Capture the cell that displays the provided text and extract its [x, y] central coordinate. 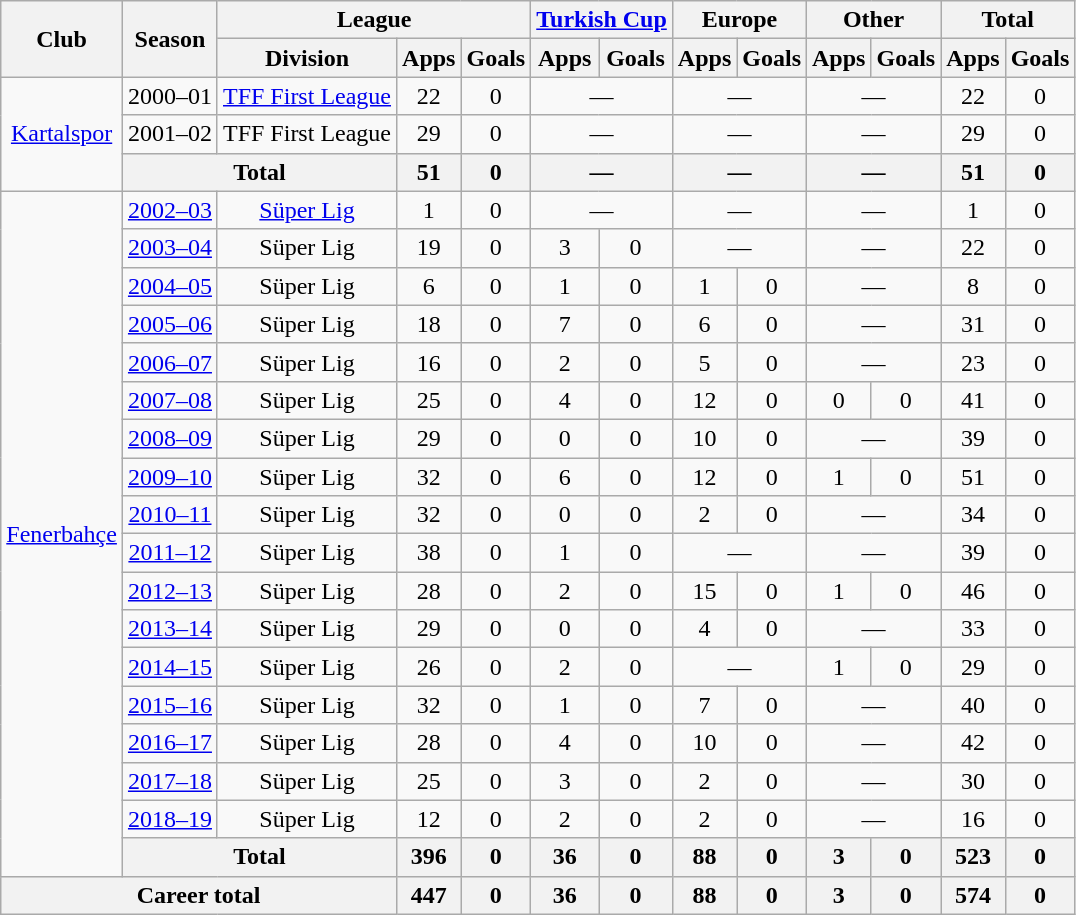
2015–16 [170, 705]
2012–13 [170, 591]
Kartalspor [62, 134]
46 [973, 591]
2018–19 [170, 819]
40 [973, 705]
Europe [739, 20]
574 [973, 895]
Division [306, 58]
396 [429, 857]
2006–07 [170, 362]
523 [973, 857]
Other [874, 20]
2002–03 [170, 210]
2009–10 [170, 477]
41 [973, 400]
2003–04 [170, 248]
2005–06 [170, 324]
2013–14 [170, 629]
26 [429, 667]
38 [429, 553]
Turkish Cup [602, 20]
Club [62, 39]
5 [704, 362]
23 [973, 362]
Season [170, 39]
31 [973, 324]
42 [973, 743]
8 [973, 286]
33 [973, 629]
2007–08 [170, 400]
Career total [199, 895]
2010–11 [170, 515]
34 [973, 515]
2004–05 [170, 286]
18 [429, 324]
2016–17 [170, 743]
Fenerbahçe [62, 534]
15 [704, 591]
2008–09 [170, 438]
2014–15 [170, 667]
30 [973, 781]
2011–12 [170, 553]
2001–02 [170, 134]
19 [429, 248]
League [374, 20]
447 [429, 895]
2017–18 [170, 781]
2000–01 [170, 96]
